Detect which cell encompasses the target text, then output its (X, Y) center coordinate. 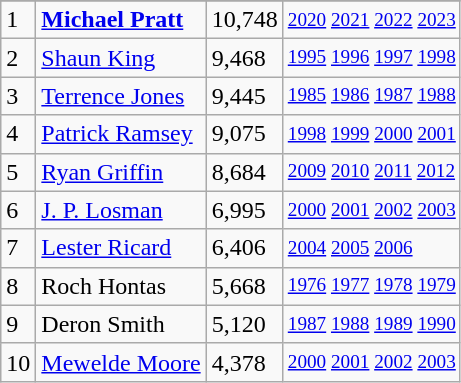
4 (18, 134)
2009 2010 2011 2012 (372, 172)
1987 1988 1989 1990 (372, 324)
Shaun King (121, 58)
5 (18, 172)
Terrence Jones (121, 96)
Mewelde Moore (121, 362)
9 (18, 324)
Roch Hontas (121, 286)
1995 1996 1997 1998 (372, 58)
10,748 (244, 20)
8 (18, 286)
8,684 (244, 172)
1 (18, 20)
2 (18, 58)
9,445 (244, 96)
Michael Pratt (121, 20)
Ryan Griffin (121, 172)
4,378 (244, 362)
9,468 (244, 58)
6 (18, 210)
J. P. Losman (121, 210)
1985 1986 1987 1988 (372, 96)
3 (18, 96)
1976 1977 1978 1979 (372, 286)
2020 2021 2022 2023 (372, 20)
6,406 (244, 248)
Deron Smith (121, 324)
10 (18, 362)
Lester Ricard (121, 248)
6,995 (244, 210)
7 (18, 248)
Patrick Ramsey (121, 134)
5,668 (244, 286)
5,120 (244, 324)
1998 1999 2000 2001 (372, 134)
9,075 (244, 134)
2004 2005 2006 (372, 248)
